Pinpoint the cell where the given text exists, returning its [x, y] midpoint coordinate. 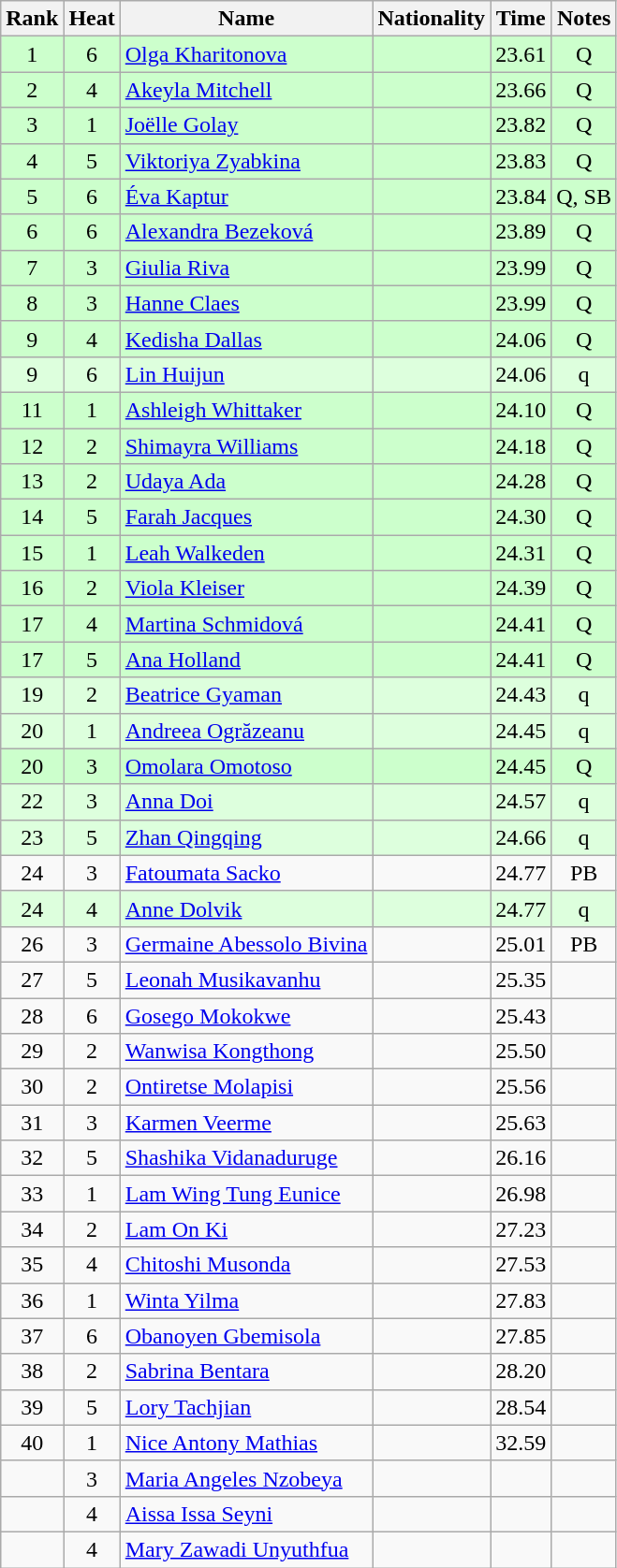
25.43 [521, 1015]
39 [32, 1407]
11 [32, 410]
34 [32, 1229]
Éva Kaptur [246, 196]
23.89 [521, 232]
Lam Wing Tung Eunice [246, 1194]
Q, SB [584, 196]
24.18 [521, 446]
23 [32, 837]
8 [32, 303]
25.50 [521, 1052]
Shashika Vidanaduruge [246, 1158]
40 [32, 1443]
30 [32, 1087]
27.83 [521, 1300]
24.57 [521, 802]
Beatrice Gyaman [246, 695]
Hanne Claes [246, 303]
27 [32, 980]
33 [32, 1194]
Martina Schmidová [246, 624]
38 [32, 1372]
32 [32, 1158]
25.01 [521, 944]
28.20 [521, 1372]
24.30 [521, 517]
Chitoshi Musonda [246, 1265]
Akeyla Mitchell [246, 90]
23.84 [521, 196]
36 [32, 1300]
27.53 [521, 1265]
25.56 [521, 1087]
22 [32, 802]
Zhan Qingqing [246, 837]
35 [32, 1265]
Lin Huijun [246, 374]
27.85 [521, 1336]
23.66 [521, 90]
25.63 [521, 1123]
16 [32, 588]
15 [32, 553]
Leonah Musikavanhu [246, 980]
Alexandra Bezeková [246, 232]
Leah Walkeden [246, 553]
Omolara Omotoso [246, 766]
27.23 [521, 1229]
Sabrina Bentara [246, 1372]
26 [32, 944]
Maria Angeles Nzobeya [246, 1478]
Kedisha Dallas [246, 339]
24.28 [521, 482]
Winta Yilma [246, 1300]
23.61 [521, 54]
32.59 [521, 1443]
Ashleigh Whittaker [246, 410]
Joëlle Golay [246, 125]
Giulia Riva [246, 268]
Wanwisa Kongthong [246, 1052]
Rank [32, 19]
Karmen Veerme [246, 1123]
Heat [92, 19]
Nationality [432, 19]
Fatoumata Sacko [246, 873]
Time [521, 19]
Shimayra Williams [246, 446]
Germaine Abessolo Bivina [246, 944]
14 [32, 517]
24.43 [521, 695]
24.10 [521, 410]
Viola Kleiser [246, 588]
Aissa Issa Seyni [246, 1514]
Ana Holland [246, 660]
Udaya Ada [246, 482]
23.82 [521, 125]
19 [32, 695]
Olga Kharitonova [246, 54]
12 [32, 446]
Viktoriya Zyabkina [246, 161]
24.66 [521, 837]
26.98 [521, 1194]
28 [32, 1015]
Mary Zawadi Unyuthfua [246, 1549]
Andreea Ogrăzeanu [246, 731]
23.83 [521, 161]
28.54 [521, 1407]
24.31 [521, 553]
13 [32, 482]
Lory Tachjian [246, 1407]
31 [32, 1123]
7 [32, 268]
Nice Antony Mathias [246, 1443]
Farah Jacques [246, 517]
Ontiretse Molapisi [246, 1087]
26.16 [521, 1158]
Anna Doi [246, 802]
37 [32, 1336]
25.35 [521, 980]
Notes [584, 19]
Gosego Mokokwe [246, 1015]
Name [246, 19]
Obanoyen Gbemisola [246, 1336]
29 [32, 1052]
Anne Dolvik [246, 908]
24.39 [521, 588]
Lam On Ki [246, 1229]
